Extract the [x, y] coordinate from the center of the cell holding the provided text.  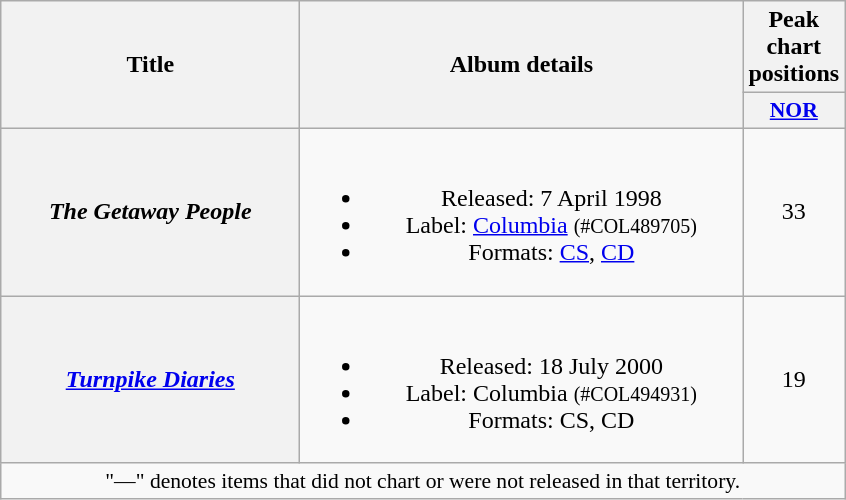
Released: 18 July 2000Label: Columbia (#COL494931)Formats: CS, CD [522, 380]
Album details [522, 65]
NOR [794, 111]
Released: 7 April 1998Label: Columbia (#COL489705)Formats: CS, CD [522, 212]
Turnpike Diaries [150, 380]
"—" denotes items that did not chart or were not released in that territory. [423, 481]
33 [794, 212]
Title [150, 65]
19 [794, 380]
Peak chart positions [794, 47]
The Getaway People [150, 212]
